Return (x, y) of the center of cell containing provided text 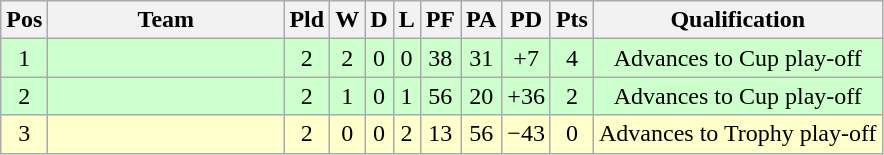
Pts (572, 20)
Pld (307, 20)
Qualification (738, 20)
−43 (526, 134)
13 (440, 134)
PF (440, 20)
PD (526, 20)
+36 (526, 96)
4 (572, 58)
Advances to Trophy play-off (738, 134)
Team (166, 20)
+7 (526, 58)
31 (482, 58)
W (348, 20)
L (406, 20)
20 (482, 96)
Pos (24, 20)
D (379, 20)
PA (482, 20)
3 (24, 134)
38 (440, 58)
